Identify which cell holds the provided text, then report its (x, y) central coordinate. 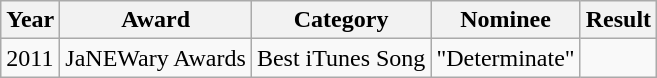
JaNEWary Awards (156, 58)
Award (156, 20)
Category (341, 20)
2011 (30, 58)
Year (30, 20)
Nominee (506, 20)
"Determinate" (506, 58)
Best iTunes Song (341, 58)
Result (618, 20)
